Return [X, Y] of the center of cell containing provided text 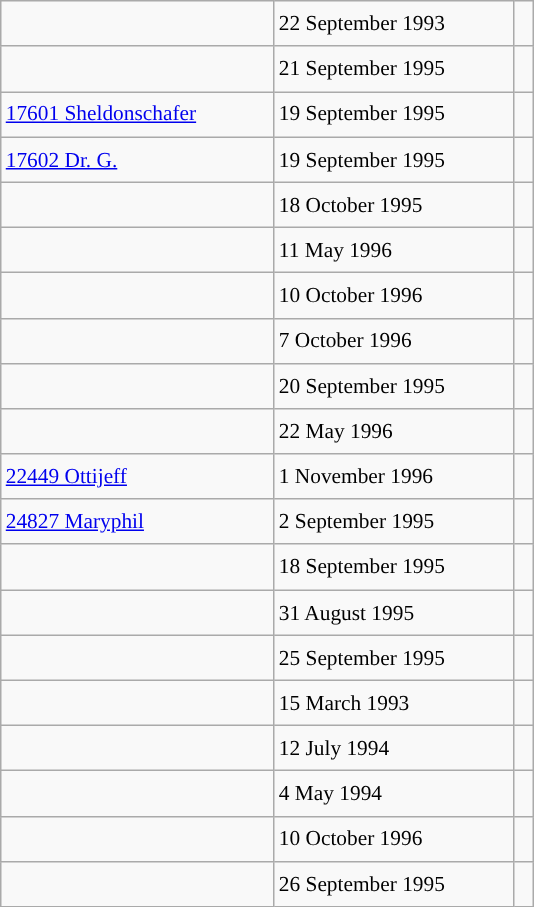
25 September 1995 [394, 658]
24827 Maryphil [138, 522]
7 October 1996 [394, 340]
2 September 1995 [394, 522]
20 September 1995 [394, 386]
26 September 1995 [394, 884]
11 May 1996 [394, 250]
21 September 1995 [394, 68]
17602 Dr. G. [138, 160]
1 November 1996 [394, 476]
17601 Sheldonschafer [138, 114]
15 March 1993 [394, 702]
22 September 1993 [394, 24]
4 May 1994 [394, 794]
18 September 1995 [394, 566]
22 May 1996 [394, 432]
22449 Ottijeff [138, 476]
12 July 1994 [394, 748]
18 October 1995 [394, 204]
31 August 1995 [394, 612]
